Capture the cell that displays the provided text and extract its (X, Y) central coordinate. 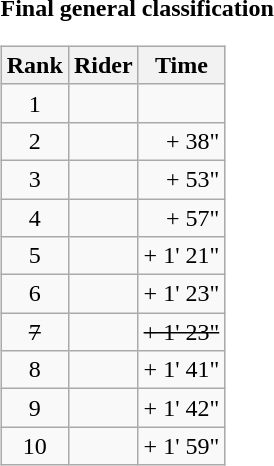
9 (34, 408)
2 (34, 141)
+ 1' 41" (182, 370)
Time (182, 65)
10 (34, 446)
+ 38" (182, 141)
Rider (103, 65)
4 (34, 217)
3 (34, 179)
+ 53" (182, 179)
5 (34, 256)
+ 1' 42" (182, 408)
+ 57" (182, 217)
+ 1' 21" (182, 256)
Rank (34, 65)
7 (34, 332)
6 (34, 294)
8 (34, 370)
1 (34, 103)
+ 1' 59" (182, 446)
